Extract the [X, Y] coordinate from the center of the cell holding the provided text.  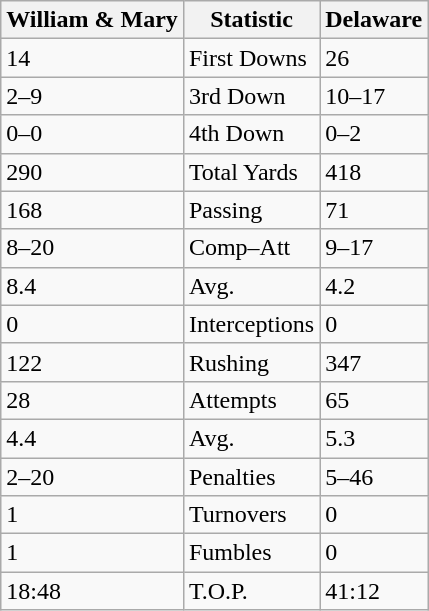
5.3 [374, 438]
Interceptions [251, 324]
2–9 [92, 96]
41:12 [374, 591]
26 [374, 58]
290 [92, 172]
418 [374, 172]
122 [92, 362]
Delaware [374, 20]
First Downs [251, 58]
Attempts [251, 400]
Statistic [251, 20]
William & Mary [92, 20]
Total Yards [251, 172]
65 [374, 400]
10–17 [374, 96]
28 [92, 400]
18:48 [92, 591]
9–17 [374, 248]
T.O.P. [251, 591]
8.4 [92, 286]
71 [374, 210]
0–2 [374, 134]
2–20 [92, 477]
Fumbles [251, 553]
3rd Down [251, 96]
Penalties [251, 477]
4.4 [92, 438]
Turnovers [251, 515]
Comp–Att [251, 248]
0–0 [92, 134]
Rushing [251, 362]
4th Down [251, 134]
8–20 [92, 248]
4.2 [374, 286]
347 [374, 362]
Passing [251, 210]
14 [92, 58]
5–46 [374, 477]
168 [92, 210]
